Determine the (X, Y) coordinate at the center of the cell enclosing the given text.  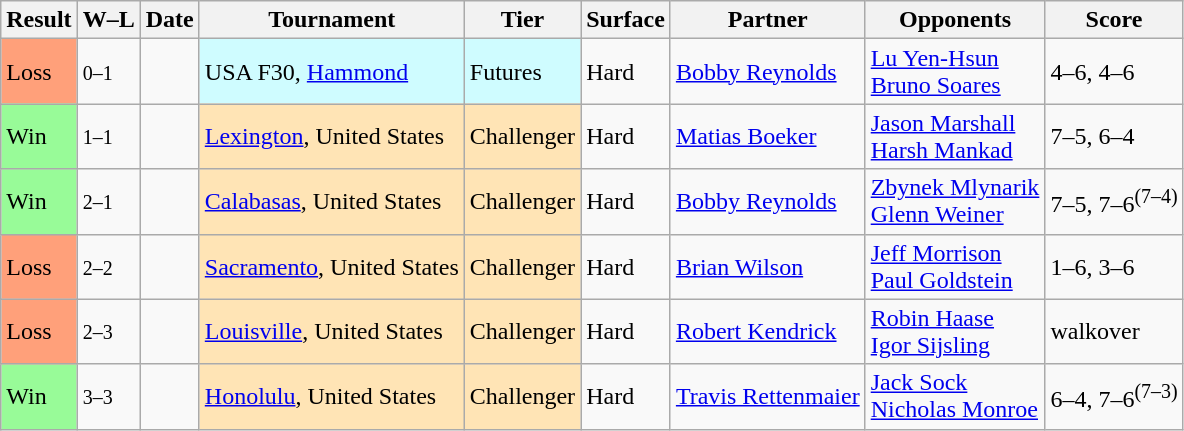
Matias Boeker (768, 136)
Partner (768, 20)
W–L (108, 20)
2–1 (108, 202)
Jason Marshall Harsh Mankad (955, 136)
7–5, 6–4 (1114, 136)
walkover (1114, 332)
Honolulu, United States (332, 396)
Jack Sock Nicholas Monroe (955, 396)
Date (170, 20)
0–1 (108, 72)
Tournament (332, 20)
7–5, 7–6(7–4) (1114, 202)
Result (39, 20)
Surface (626, 20)
3–3 (108, 396)
Opponents (955, 20)
6–4, 7–6(7–3) (1114, 396)
1–6, 3–6 (1114, 266)
4–6, 4–6 (1114, 72)
Travis Rettenmaier (768, 396)
2–3 (108, 332)
Brian Wilson (768, 266)
Louisville, United States (332, 332)
Calabasas, United States (332, 202)
Lexington, United States (332, 136)
Sacramento, United States (332, 266)
Jeff Morrison Paul Goldstein (955, 266)
2–2 (108, 266)
Lu Yen-Hsun Bruno Soares (955, 72)
Zbynek Mlynarik Glenn Weiner (955, 202)
1–1 (108, 136)
Robin Haase Igor Sijsling (955, 332)
Futures (522, 72)
Score (1114, 20)
USA F30, Hammond (332, 72)
Robert Kendrick (768, 332)
Tier (522, 20)
